Return (x, y) of the center of cell containing provided text 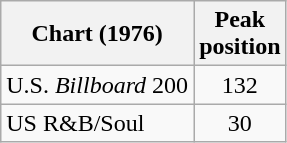
US R&B/Soul (98, 123)
U.S. Billboard 200 (98, 85)
Chart (1976) (98, 34)
30 (240, 123)
132 (240, 85)
Peakposition (240, 34)
